From the cell containing the given text, extract its center point as (x, y) coordinate. 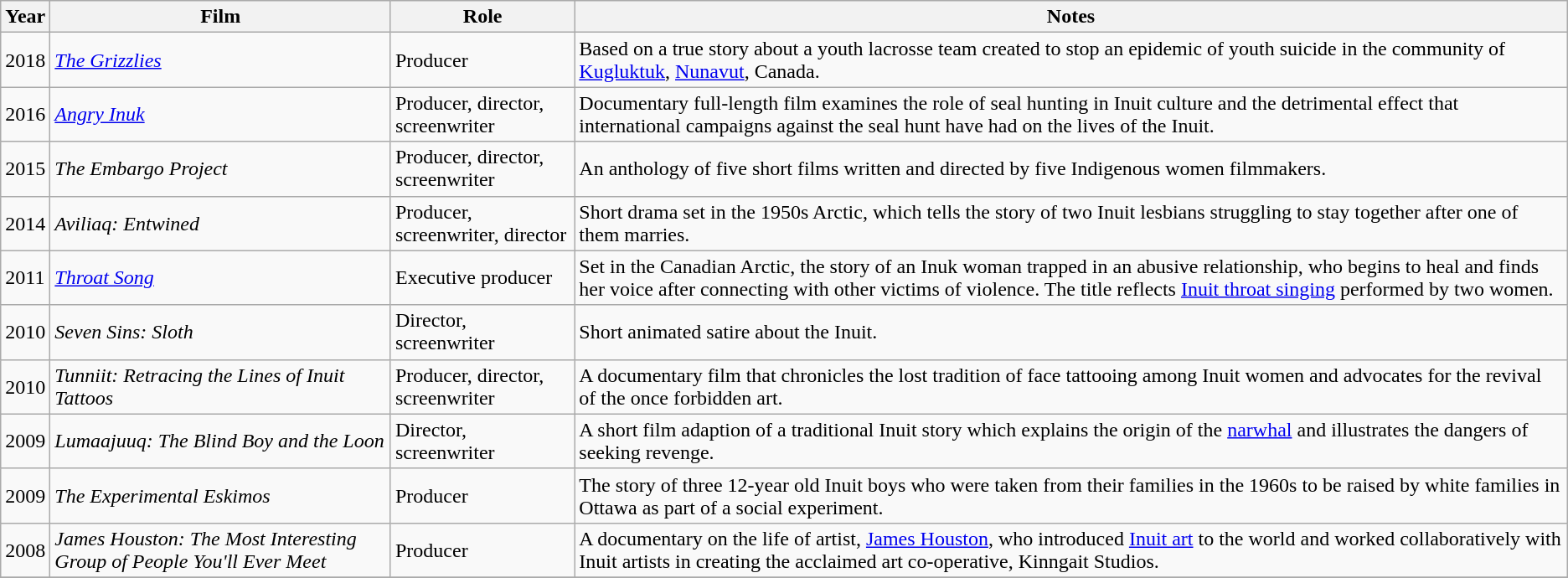
2008 (25, 550)
Short animated satire about the Inuit. (1070, 332)
An anthology of five short films written and directed by five Indigenous women filmmakers. (1070, 169)
2014 (25, 223)
2011 (25, 278)
The Grizzlies (221, 60)
Based on a true story about a youth lacrosse team created to stop an epidemic of youth suicide in the community of Kugluktuk, Nunavut, Canada. (1070, 60)
Producer, screenwriter, director (482, 223)
Role (482, 17)
Notes (1070, 17)
A documentary film that chronicles the lost tradition of face tattooing among Inuit women and advocates for the revival of the once forbidden art. (1070, 387)
Short drama set in the 1950s Arctic, which tells the story of two Inuit lesbians struggling to stay together after one of them marries. (1070, 223)
2016 (25, 114)
2018 (25, 60)
Angry Inuk (221, 114)
The Experimental Eskimos (221, 496)
Throat Song (221, 278)
A short film adaption of a traditional Inuit story which explains the origin of the narwhal and illustrates the dangers of seeking revenge. (1070, 441)
Film (221, 17)
Aviliaq: Entwined (221, 223)
2015 (25, 169)
Seven Sins: Sloth (221, 332)
Executive producer (482, 278)
The Embargo Project (221, 169)
James Houston: The Most Interesting Group of People You'll Ever Meet (221, 550)
Year (25, 17)
Tunniit: Retracing the Lines of Inuit Tattoos (221, 387)
Lumaajuuq: The Blind Boy and the Loon (221, 441)
